Capture the cell that displays the provided text and extract its (X, Y) central coordinate. 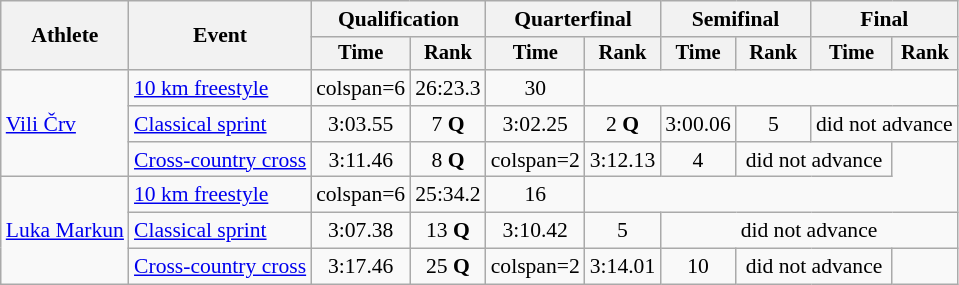
Quarterfinal (574, 19)
3:03.55 (360, 124)
3:11.46 (360, 160)
8 Q (448, 160)
Final (884, 19)
Luka Markun (65, 230)
16 (536, 195)
3:02.25 (536, 124)
3:14.01 (622, 267)
3:12.13 (622, 160)
25:34.2 (448, 195)
7 Q (448, 124)
Qualification (398, 19)
25 Q (448, 267)
Vili Črv (65, 124)
10 (698, 267)
3:00.06 (698, 124)
Event (220, 36)
Semifinal (736, 19)
13 Q (448, 231)
3:10.42 (536, 231)
4 (698, 160)
30 (536, 88)
26:23.3 (448, 88)
3:17.46 (360, 267)
2 Q (622, 124)
Athlete (65, 36)
3:07.38 (360, 231)
